From the cell containing the given text, extract its center point as [X, Y] coordinate. 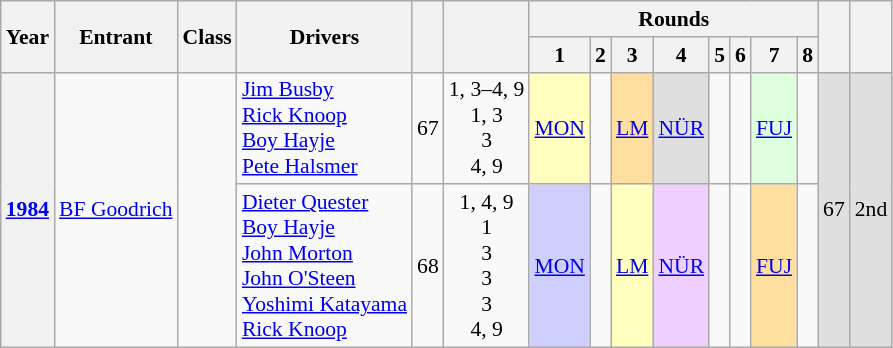
Dieter Quester Boy Hayje John Morton John O'Steen Yoshimi Katayama Rick Knoop [324, 266]
7 [774, 55]
1, 3–4, 9 1, 3 3 4, 9 [487, 128]
8 [808, 55]
1, 4, 9 1 33 3 4, 9 [487, 266]
Entrant [116, 36]
5 [720, 55]
Class [208, 36]
4 [681, 55]
1 [560, 55]
Year [28, 36]
Jim Busby Rick Knoop Boy Hayje Pete Halsmer [324, 128]
1984 [28, 210]
Drivers [324, 36]
Rounds [674, 19]
68 [428, 266]
3 [632, 55]
6 [740, 55]
2 [600, 55]
2nd [872, 210]
BF Goodrich [116, 210]
